Detect which cell encompasses the target text, then output its [x, y] center coordinate. 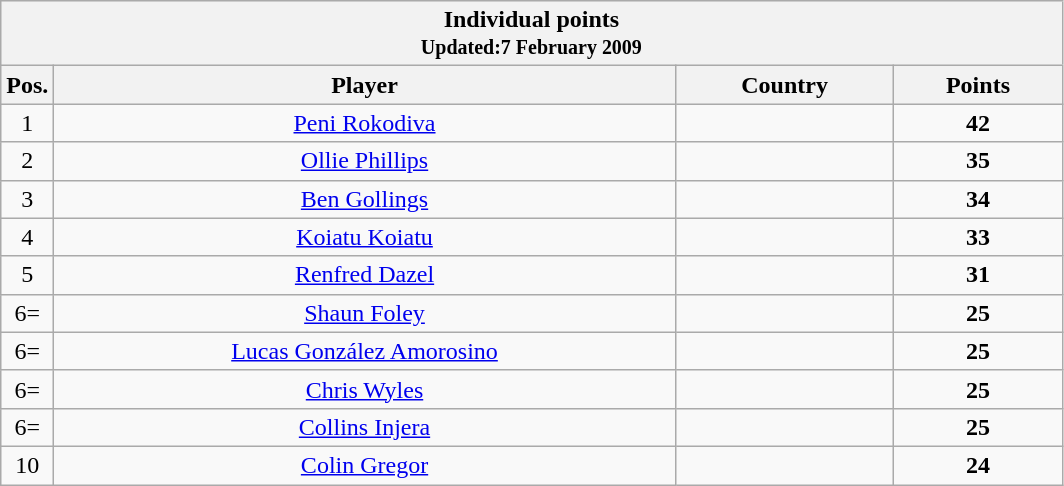
34 [978, 199]
31 [978, 275]
24 [978, 465]
42 [978, 123]
2 [28, 161]
Country [784, 85]
Shaun Foley [364, 313]
Collins Injera [364, 427]
Points [978, 85]
33 [978, 237]
Ben Gollings [364, 199]
Peni Rokodiva [364, 123]
Koiatu Koiatu [364, 237]
Pos. [28, 85]
Player [364, 85]
35 [978, 161]
4 [28, 237]
Renfred Dazel [364, 275]
10 [28, 465]
Individual pointsUpdated:7 February 2009 [532, 34]
Ollie Phillips [364, 161]
Colin Gregor [364, 465]
Lucas González Amorosino [364, 351]
3 [28, 199]
1 [28, 123]
Chris Wyles [364, 389]
5 [28, 275]
